Output the [x, y] coordinate of the center of the cell containing the given text.  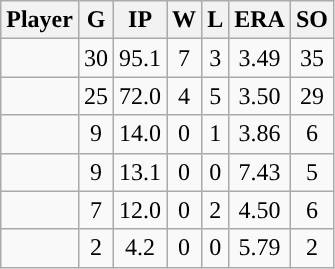
3.50 [260, 96]
4 [184, 96]
1 [216, 134]
25 [96, 96]
L [216, 20]
35 [312, 58]
SO [312, 20]
4.50 [260, 210]
3.86 [260, 134]
W [184, 20]
3 [216, 58]
7.43 [260, 172]
72.0 [140, 96]
29 [312, 96]
95.1 [140, 58]
5.79 [260, 248]
13.1 [140, 172]
G [96, 20]
30 [96, 58]
IP [140, 20]
4.2 [140, 248]
3.49 [260, 58]
ERA [260, 20]
Player [40, 20]
12.0 [140, 210]
14.0 [140, 134]
